Find where the given text appears and provide that cell's center as [X, Y] coordinate. 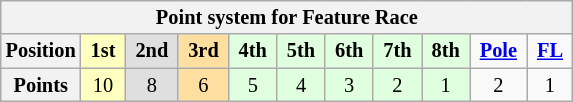
5th [301, 51]
1st [104, 51]
6 [203, 85]
5 [253, 85]
3 [349, 85]
10 [104, 85]
2nd [152, 51]
Point system for Feature Race [287, 17]
FL [550, 51]
7th [397, 51]
Pole [498, 51]
4 [301, 85]
8 [152, 85]
Points [41, 85]
8th [446, 51]
3rd [203, 51]
4th [253, 51]
6th [349, 51]
Position [41, 51]
